Output the [x, y] coordinate of the center of the cell containing the given text.  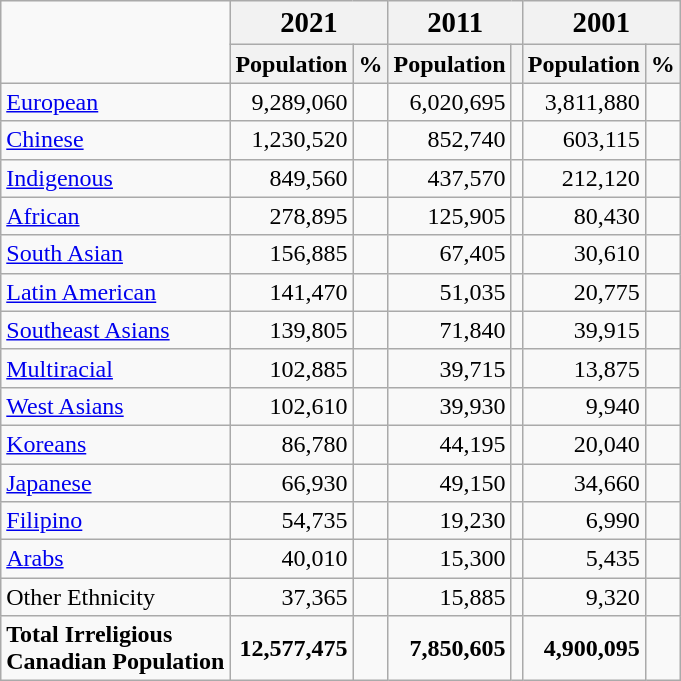
1,230,520 [292, 140]
Koreans [116, 444]
6,990 [584, 521]
51,035 [450, 292]
Multiracial [116, 368]
80,430 [584, 216]
West Asians [116, 406]
6,020,695 [450, 102]
44,195 [450, 444]
African [116, 216]
15,300 [450, 559]
2011 [455, 23]
20,040 [584, 444]
603,115 [584, 140]
278,895 [292, 216]
Chinese [116, 140]
34,660 [584, 483]
Latin American [116, 292]
102,885 [292, 368]
2021 [309, 23]
139,805 [292, 330]
37,365 [292, 597]
39,915 [584, 330]
66,930 [292, 483]
7,850,605 [450, 648]
125,905 [450, 216]
Total IrreligiousCanadian Population [116, 648]
South Asian [116, 254]
Other Ethnicity [116, 597]
54,735 [292, 521]
Arabs [116, 559]
141,470 [292, 292]
15,885 [450, 597]
20,775 [584, 292]
102,610 [292, 406]
12,577,475 [292, 648]
Southeast Asians [116, 330]
Japanese [116, 483]
49,150 [450, 483]
European [116, 102]
30,610 [584, 254]
437,570 [450, 178]
156,885 [292, 254]
86,780 [292, 444]
849,560 [292, 178]
3,811,880 [584, 102]
67,405 [450, 254]
9,320 [584, 597]
19,230 [450, 521]
39,930 [450, 406]
Indigenous [116, 178]
4,900,095 [584, 648]
9,940 [584, 406]
5,435 [584, 559]
852,740 [450, 140]
Filipino [116, 521]
2001 [601, 23]
39,715 [450, 368]
13,875 [584, 368]
71,840 [450, 330]
212,120 [584, 178]
40,010 [292, 559]
9,289,060 [292, 102]
